Locate the cell with the specified text and output its (X, Y) center coordinate. 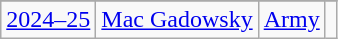
Mac Gadowsky (177, 20)
2024–25 (48, 20)
Army (292, 20)
